Output the [x, y] coordinate of the center of the cell containing the given text.  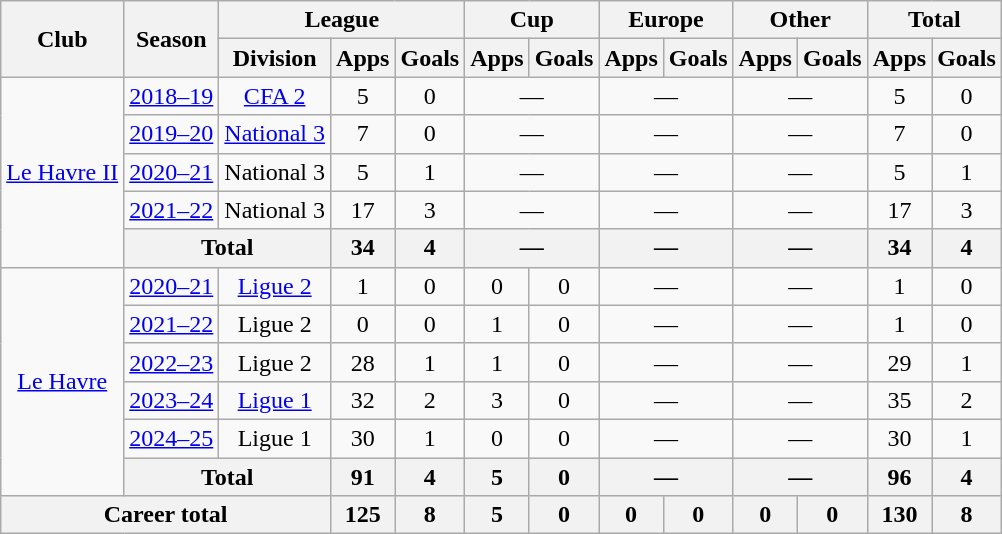
28 [363, 362]
91 [363, 477]
Career total [166, 515]
Le Havre II [62, 172]
96 [899, 477]
35 [899, 400]
2018–19 [172, 96]
Other [800, 20]
2022–23 [172, 362]
Club [62, 39]
League [342, 20]
Le Havre [62, 381]
Cup [532, 20]
130 [899, 515]
2019–20 [172, 134]
2024–25 [172, 438]
29 [899, 362]
2023–24 [172, 400]
125 [363, 515]
Season [172, 39]
CFA 2 [275, 96]
Europe [666, 20]
Division [275, 58]
32 [363, 400]
